Pinpoint the cell where the given text exists, returning its [x, y] midpoint coordinate. 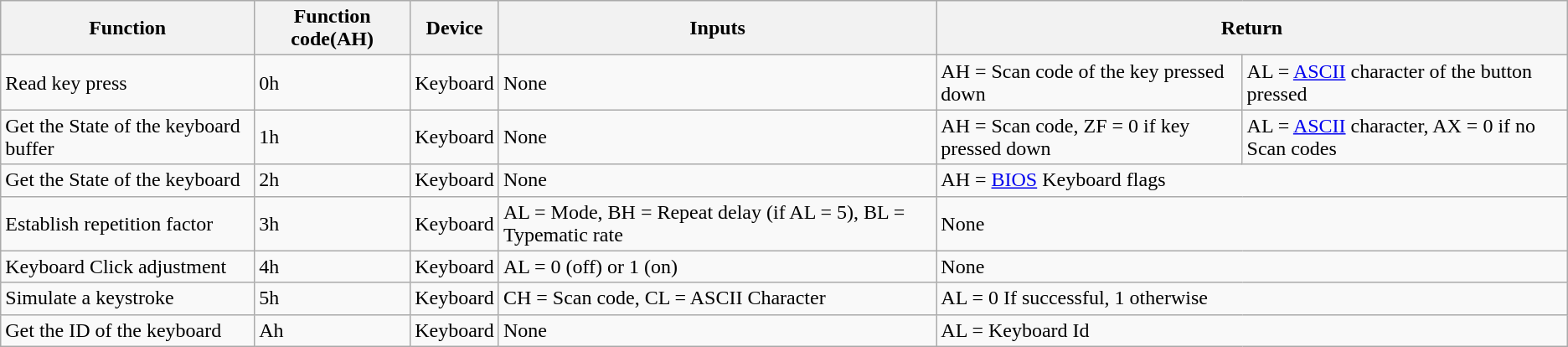
Device [455, 28]
Function code(AH) [333, 28]
Establish repetition factor [127, 223]
Read key press [127, 82]
1h [333, 137]
CH = Scan code, CL = ASCII Character [717, 298]
AL = ASCII character, AX = 0 if no Scan codes [1405, 137]
4h [333, 267]
AH = BIOS Keyboard flags [1251, 180]
Get the ID of the keyboard [127, 330]
Get the State of the keyboard buffer [127, 137]
Simulate a keystroke [127, 298]
Return [1251, 28]
AL = 0 If successful, 1 otherwise [1251, 298]
Ah [333, 330]
Get the State of the keyboard [127, 180]
AL = Mode, BH = Repeat delay (if AL = 5), BL = Typematic rate [717, 223]
AL = 0 (off) or 1 (on) [717, 267]
Keyboard Click adjustment [127, 267]
2h [333, 180]
3h [333, 223]
5h [333, 298]
AH = Scan code, ZF = 0 if key pressed down [1089, 137]
Inputs [717, 28]
0h [333, 82]
AL = Keyboard Id [1251, 330]
Function [127, 28]
AH = Scan code of the key pressed down [1089, 82]
AL = ASCII character of the button pressed [1405, 82]
